Extract the (X, Y) coordinate from the center of the cell holding the provided text.  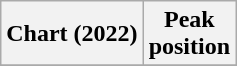
Chart (2022) (72, 34)
Peakposition (189, 34)
